Provide the [X, Y] coordinate of the cell's center where the given text is located.  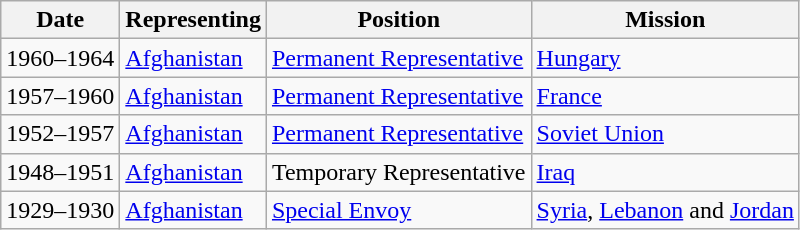
Mission [665, 20]
1948–1951 [60, 172]
Temporary Representative [398, 172]
Syria, Lebanon and Jordan [665, 210]
Soviet Union [665, 134]
Special Envoy [398, 210]
Representing [194, 20]
1952–1957 [60, 134]
Position [398, 20]
Date [60, 20]
1929–1930 [60, 210]
1960–1964 [60, 58]
Hungary [665, 58]
1957–1960 [60, 96]
Iraq [665, 172]
France [665, 96]
